For the text-containing cell, return its midpoint in [x, y] coordinate format. 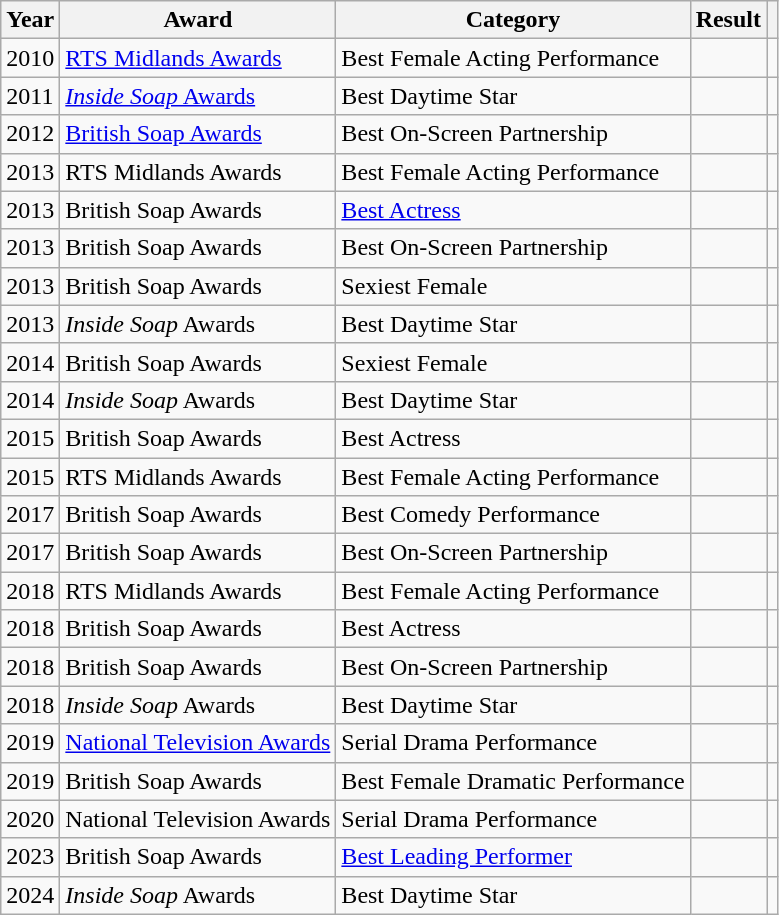
2012 [30, 134]
Best Female Dramatic Performance [513, 781]
2024 [30, 895]
2023 [30, 857]
2010 [30, 58]
2011 [30, 96]
Result [728, 20]
Best Leading Performer [513, 857]
Category [513, 20]
Year [30, 20]
Award [198, 20]
2020 [30, 819]
Best Comedy Performance [513, 515]
